Return the (x, y) coordinate for the center point of the cell that contains the specified text.  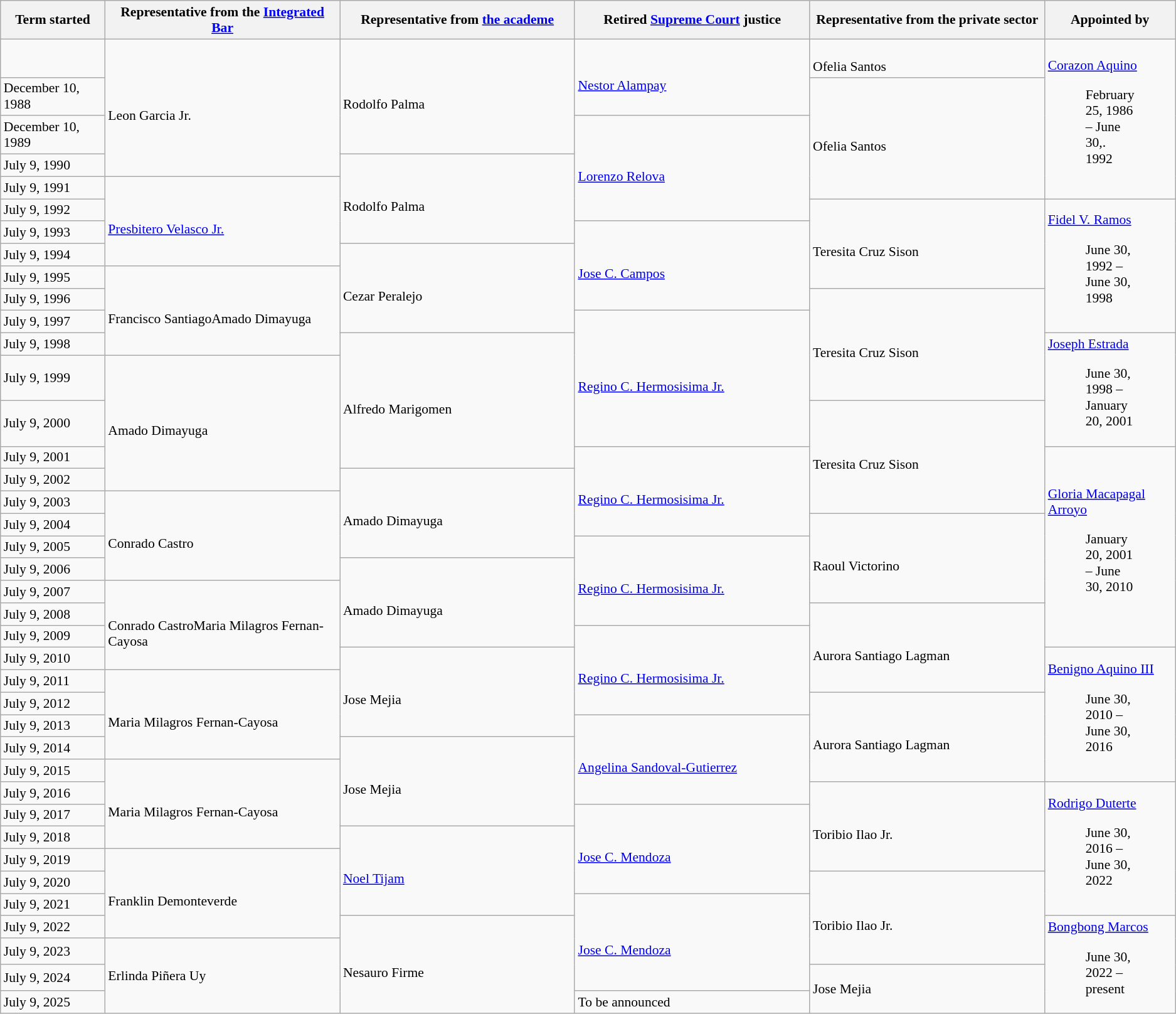
July 9, 2007 (53, 592)
Representative from the private sector (927, 20)
July 9, 2005 (53, 547)
July 9, 2015 (53, 771)
Francisco SantiagoAmado Dimayuga (222, 311)
Nestor Alampay (692, 77)
Noel Tijam (458, 871)
July 9, 1993 (53, 233)
July 9, 1994 (53, 255)
Appointed by (1110, 20)
Term started (53, 20)
Fidel V. RamosJune 30, 1992 – June 30, 1998 (1110, 266)
July 9, 2000 (53, 424)
Presbitero Velasco Jr. (222, 221)
Jose C. Campos (692, 266)
Nesauro Firme (458, 965)
Cezar Peralejo (458, 288)
July 9, 2024 (53, 978)
Benigno Aquino IIIJune 30, 2010 – June 30, 2016 (1110, 715)
Angelina Sandoval-Gutierrez (692, 759)
July 9, 2020 (53, 882)
July 9, 1990 (53, 166)
July 9, 2016 (53, 793)
Conrado CastroMaria Milagros Fernan-Cayosa (222, 625)
Joseph EstradaJune 30, 1998 – January 20, 2001 (1110, 390)
July 9, 2025 (53, 1002)
July 9, 1998 (53, 344)
July 9, 1996 (53, 299)
To be announced (692, 1002)
Bongbong MarcosJune 30, 2022 – present (1110, 965)
Erlinda Piñera Uy (222, 976)
July 9, 2001 (53, 457)
July 9, 2013 (53, 726)
December 10, 1988 (53, 97)
Lorenzo Relova (692, 169)
July 9, 2006 (53, 570)
July 9, 2019 (53, 860)
Rodrigo DuterteJune 30, 2016 – June 30, 2022 (1110, 849)
July 9, 1999 (53, 378)
July 9, 2002 (53, 480)
Retired Supreme Court justice (692, 20)
July 9, 2009 (53, 636)
Representative from the academe (458, 20)
July 9, 1992 (53, 210)
July 9, 2018 (53, 838)
July 9, 1991 (53, 188)
July 9, 2017 (53, 815)
Representative from the Integrated Bar (222, 20)
July 9, 2010 (53, 659)
July 9, 2022 (53, 927)
July 9, 2012 (53, 703)
July 9, 1995 (53, 277)
Leon Garcia Jr. (222, 108)
July 9, 2008 (53, 614)
December 10, 1989 (53, 136)
Conrado Castro (222, 536)
July 9, 2021 (53, 905)
July 9, 2004 (53, 525)
Corazon AquinoFebruary 25, 1986 – June 30,. 1992 (1110, 119)
July 9, 2003 (53, 503)
Alfredo Marigomen (458, 401)
July 9, 2014 (53, 749)
Raoul Victorino (927, 558)
Franklin Demonteverde (222, 894)
Gloria Macapagal ArroyoJanuary 20, 2001 – June 30, 2010 (1110, 547)
July 9, 2023 (53, 951)
July 9, 1997 (53, 322)
July 9, 2011 (53, 681)
